Determine the (X, Y) coordinate at the center of the cell enclosing the given text.  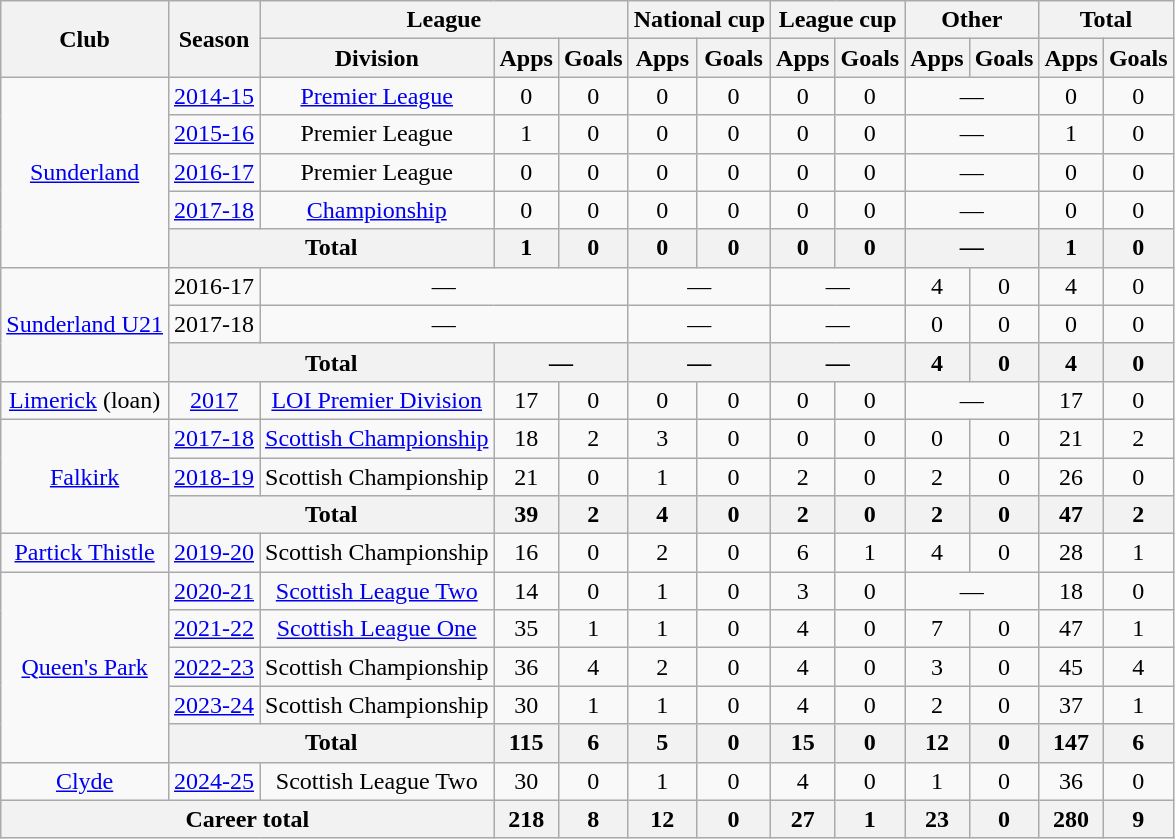
National cup (699, 20)
14 (526, 591)
Career total (248, 819)
Sunderland U21 (85, 324)
2017 (214, 400)
2019-20 (214, 553)
9 (1138, 819)
2015-16 (214, 134)
Scottish League One (377, 629)
Club (85, 39)
218 (526, 819)
Queen's Park (85, 667)
Season (214, 39)
LOI Premier Division (377, 400)
5 (662, 743)
Partick Thistle (85, 553)
Division (377, 58)
2021-22 (214, 629)
28 (1071, 553)
45 (1071, 667)
39 (526, 515)
8 (593, 819)
League cup (838, 20)
26 (1071, 477)
27 (803, 819)
147 (1071, 743)
15 (803, 743)
Falkirk (85, 476)
35 (526, 629)
7 (937, 629)
Other (972, 20)
2022-23 (214, 667)
Clyde (85, 781)
League (444, 20)
2014-15 (214, 96)
16 (526, 553)
23 (937, 819)
2020-21 (214, 591)
115 (526, 743)
280 (1071, 819)
37 (1071, 705)
2018-19 (214, 477)
2023-24 (214, 705)
Championship (377, 210)
Limerick (loan) (85, 400)
2024-25 (214, 781)
Sunderland (85, 172)
